From the cell containing the given text, extract its center point as (x, y) coordinate. 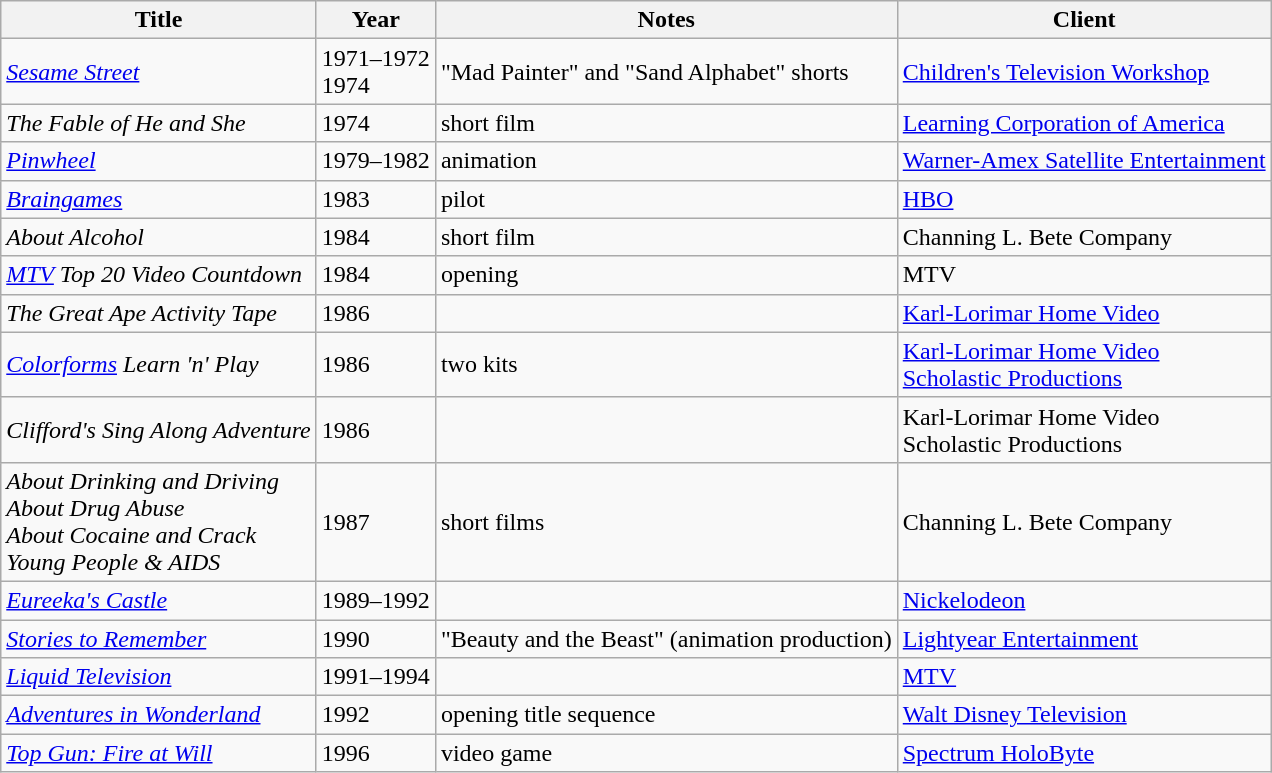
1987 (376, 522)
Notes (666, 20)
MTV Top 20 Video Countdown (159, 275)
two kits (666, 364)
Clifford's Sing Along Adventure (159, 430)
Adventures in Wonderland (159, 715)
1996 (376, 753)
1989–1992 (376, 600)
opening title sequence (666, 715)
1992 (376, 715)
HBO (1084, 199)
"Mad Painter" and "Sand Alphabet" shorts (666, 72)
Title (159, 20)
short films (666, 522)
animation (666, 161)
1979–1982 (376, 161)
Karl-Lorimar Home Video (1084, 313)
pilot (666, 199)
Eureeka's Castle (159, 600)
1983 (376, 199)
Client (1084, 20)
Lightyear Entertainment (1084, 639)
1991–1994 (376, 677)
Stories to Remember (159, 639)
Sesame Street (159, 72)
1974 (376, 123)
About Drinking and DrivingAbout Drug AbuseAbout Cocaine and CrackYoung People & AIDS (159, 522)
Top Gun: Fire at Will (159, 753)
opening (666, 275)
Walt Disney Television (1084, 715)
The Great Ape Activity Tape (159, 313)
video game (666, 753)
Children's Television Workshop (1084, 72)
Braingames (159, 199)
Spectrum HoloByte (1084, 753)
1971–19721974 (376, 72)
Colorforms Learn 'n' Play (159, 364)
Liquid Television (159, 677)
About Alcohol (159, 237)
"Beauty and the Beast" (animation production) (666, 639)
Learning Corporation of America (1084, 123)
The Fable of He and She (159, 123)
Year (376, 20)
Pinwheel (159, 161)
Warner-Amex Satellite Entertainment (1084, 161)
1990 (376, 639)
Nickelodeon (1084, 600)
